Capture the cell that displays the provided text and extract its (x, y) central coordinate. 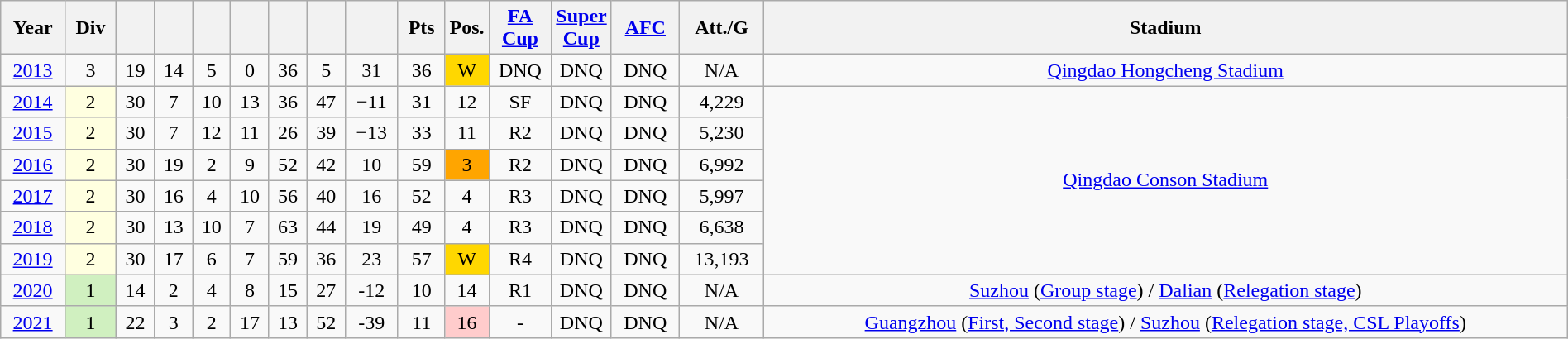
AFC (645, 28)
4,229 (721, 102)
FA Cup (520, 28)
5,997 (721, 196)
63 (288, 227)
0 (250, 70)
2014 (33, 102)
-12 (371, 290)
Div (90, 28)
R1 (520, 290)
47 (326, 102)
SF (520, 102)
Pos. (466, 28)
42 (326, 165)
8 (250, 290)
R4 (520, 259)
Suzhou (Group stage) / Dalian (Relegation stage) (1165, 290)
6 (212, 259)
2015 (33, 133)
2020 (33, 290)
Qingdao Hongcheng Stadium (1165, 70)
Pts (422, 28)
39 (326, 133)
−13 (371, 133)
44 (326, 227)
- (520, 322)
27 (326, 290)
49 (422, 227)
6,992 (721, 165)
Year (33, 28)
33 (422, 133)
Stadium (1165, 28)
2018 (33, 227)
Guangzhou (First, Second stage) / Suzhou (Relegation stage, CSL Playoffs) (1165, 322)
26 (288, 133)
2016 (33, 165)
56 (288, 196)
Super Cup (581, 28)
2019 (33, 259)
2021 (33, 322)
5,230 (721, 133)
9 (250, 165)
23 (371, 259)
57 (422, 259)
22 (135, 322)
Att./G (721, 28)
2017 (33, 196)
40 (326, 196)
Qingdao Conson Stadium (1165, 180)
−11 (371, 102)
6,638 (721, 227)
15 (288, 290)
-39 (371, 322)
13,193 (721, 259)
2013 (33, 70)
